Extract the (X, Y) coordinate from the center of the cell holding the provided text.  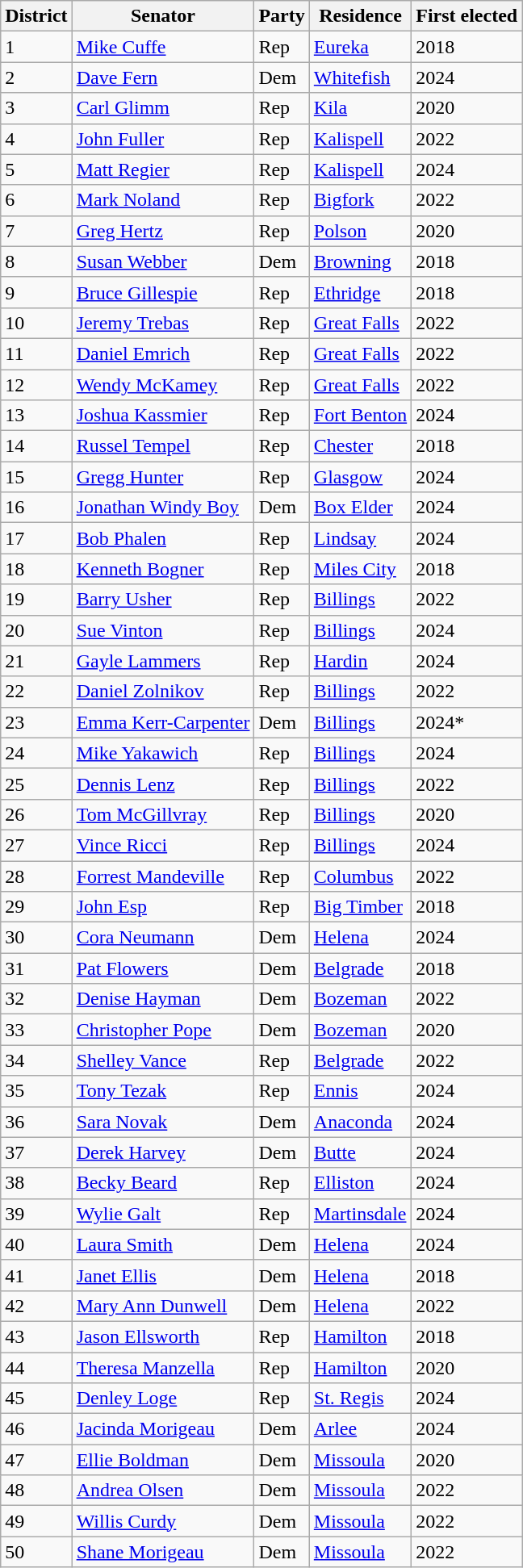
Bigfork (360, 200)
Cora Neumann (163, 938)
Big Timber (360, 907)
46 (36, 1429)
29 (36, 907)
32 (36, 999)
45 (36, 1399)
Vince Ricci (163, 845)
Miles City (360, 569)
Butte (360, 1152)
Shelley Vance (163, 1060)
41 (36, 1275)
Ellie Boldman (163, 1460)
Jacinda Morigeau (163, 1429)
Pat Flowers (163, 968)
Tom McGillvray (163, 814)
16 (36, 508)
Ennis (360, 1091)
Residence (360, 16)
Daniel Emrich (163, 353)
John Esp (163, 907)
Theresa Manzella (163, 1368)
11 (36, 353)
35 (36, 1091)
Anaconda (360, 1122)
1 (36, 47)
43 (36, 1336)
Mark Noland (163, 200)
Jason Ellsworth (163, 1336)
Tony Tezak (163, 1091)
37 (36, 1152)
Forrest Mandeville (163, 876)
21 (36, 661)
St. Regis (360, 1399)
Box Elder (360, 508)
Wendy McKamey (163, 385)
Fort Benton (360, 416)
Denley Loge (163, 1399)
Hardin (360, 661)
Glasgow (360, 477)
Kenneth Bogner (163, 569)
Dennis Lenz (163, 784)
Elliston (360, 1183)
Jeremy Trebas (163, 323)
Sara Novak (163, 1122)
5 (36, 169)
Eureka (360, 47)
40 (36, 1244)
4 (36, 139)
Susan Webber (163, 261)
Gregg Hunter (163, 477)
15 (36, 477)
Gayle Lammers (163, 661)
Emma Kerr-Carpenter (163, 722)
3 (36, 108)
Ethridge (360, 292)
First elected (467, 16)
2024* (467, 722)
Christopher Pope (163, 1030)
Jonathan Windy Boy (163, 508)
Derek Harvey (163, 1152)
42 (36, 1306)
20 (36, 630)
9 (36, 292)
Willis Curdy (163, 1521)
48 (36, 1491)
Janet Ellis (163, 1275)
Browning (360, 261)
Party (282, 16)
Lindsay (360, 538)
39 (36, 1214)
28 (36, 876)
7 (36, 231)
Barry Usher (163, 600)
Carl Glimm (163, 108)
31 (36, 968)
Matt Regier (163, 169)
Dave Fern (163, 77)
Kila (360, 108)
27 (36, 845)
Columbus (360, 876)
Mike Yakawich (163, 753)
50 (36, 1552)
Becky Beard (163, 1183)
14 (36, 446)
Bruce Gillespie (163, 292)
17 (36, 538)
2 (36, 77)
12 (36, 385)
49 (36, 1521)
Daniel Zolnikov (163, 692)
24 (36, 753)
47 (36, 1460)
22 (36, 692)
Chester (360, 446)
33 (36, 1030)
Denise Hayman (163, 999)
Wylie Galt (163, 1214)
23 (36, 722)
18 (36, 569)
Greg Hertz (163, 231)
34 (36, 1060)
Andrea Olsen (163, 1491)
44 (36, 1368)
Whitefish (360, 77)
Arlee (360, 1429)
Polson (360, 231)
John Fuller (163, 139)
8 (36, 261)
District (36, 16)
25 (36, 784)
Bob Phalen (163, 538)
Joshua Kassmier (163, 416)
10 (36, 323)
Shane Morigeau (163, 1552)
Sue Vinton (163, 630)
Laura Smith (163, 1244)
Senator (163, 16)
6 (36, 200)
19 (36, 600)
Mary Ann Dunwell (163, 1306)
38 (36, 1183)
36 (36, 1122)
Russel Tempel (163, 446)
13 (36, 416)
Martinsdale (360, 1214)
Mike Cuffe (163, 47)
26 (36, 814)
30 (36, 938)
